Capture the cell that displays the provided text and extract its [X, Y] central coordinate. 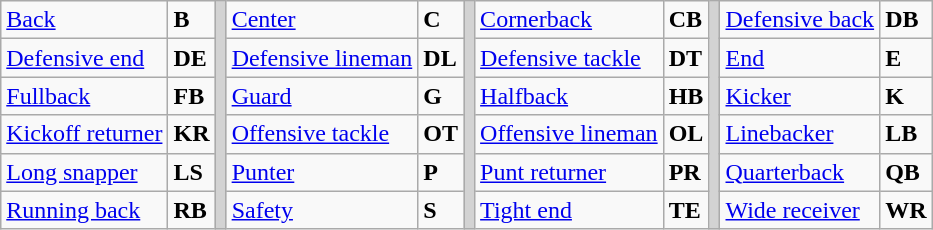
Kickoff returner [84, 134]
DE [192, 58]
HB [686, 96]
C [441, 20]
Running back [84, 210]
DT [686, 58]
Punt returner [570, 172]
RB [192, 210]
Offensive lineman [570, 134]
QB [906, 172]
OL [686, 134]
S [441, 210]
Halfback [570, 96]
E [906, 58]
P [441, 172]
Punter [322, 172]
Cornerback [570, 20]
Wide receiver [800, 210]
DB [906, 20]
OT [441, 134]
WR [906, 210]
FB [192, 96]
Defensive end [84, 58]
Defensive lineman [322, 58]
Safety [322, 210]
K [906, 96]
End [800, 58]
LS [192, 172]
Defensive tackle [570, 58]
Long snapper [84, 172]
Tight end [570, 210]
B [192, 20]
Offensive tackle [322, 134]
Kicker [800, 96]
G [441, 96]
DL [441, 58]
TE [686, 210]
LB [906, 134]
Center [322, 20]
Fullback [84, 96]
PR [686, 172]
KR [192, 134]
Quarterback [800, 172]
CB [686, 20]
Linebacker [800, 134]
Guard [322, 96]
Defensive back [800, 20]
Back [84, 20]
